Scan for the cell matching the given text and deliver its (x, y) coordinate at center. 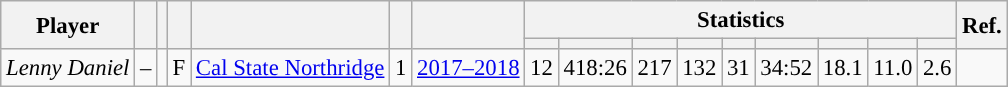
132 (700, 68)
1 (401, 68)
Lenny Daniel (68, 68)
Statistics (741, 20)
418:26 (595, 68)
217 (654, 68)
Ref. (982, 25)
Player (68, 25)
Cal State Northridge (290, 68)
2.6 (938, 68)
18.1 (843, 68)
34:52 (786, 68)
– (146, 68)
F (178, 68)
12 (542, 68)
31 (738, 68)
11.0 (893, 68)
2017–2018 (468, 68)
